Return [X, Y] of the center of cell containing provided text 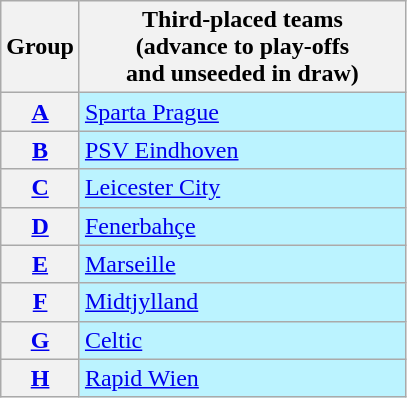
Sparta Prague [242, 112]
A [40, 112]
H [40, 378]
Group [40, 47]
Midtjylland [242, 302]
B [40, 150]
F [40, 302]
D [40, 226]
Third-placed teams(advance to play-offsand unseeded in draw) [242, 47]
C [40, 188]
Leicester City [242, 188]
Marseille [242, 264]
E [40, 264]
Rapid Wien [242, 378]
Celtic [242, 340]
G [40, 340]
PSV Eindhoven [242, 150]
Fenerbahçe [242, 226]
